Return the [x, y] coordinate for the center point of the cell that contains the specified text.  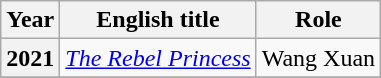
Wang Xuan [318, 58]
Year [30, 20]
The Rebel Princess [158, 58]
Role [318, 20]
2021 [30, 58]
English title [158, 20]
